Pinpoint the cell where the given text exists, returning its [x, y] midpoint coordinate. 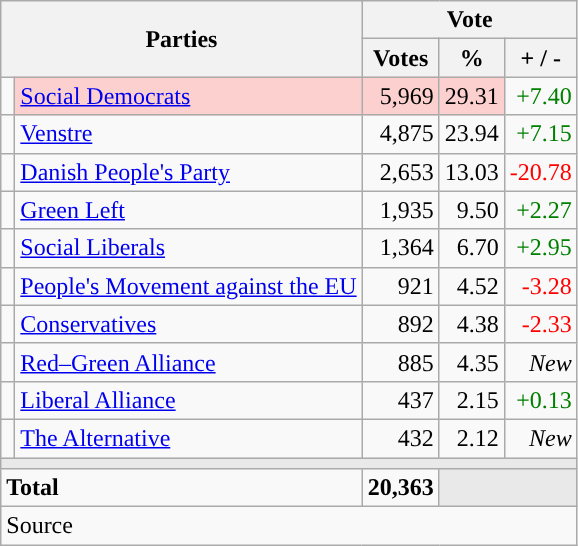
The Alternative [188, 438]
1,364 [400, 248]
Liberal Alliance [188, 400]
Red–Green Alliance [188, 362]
2,653 [400, 172]
4.35 [472, 362]
Total [182, 488]
Social Liberals [188, 248]
People's Movement against the EU [188, 286]
5,969 [400, 96]
20,363 [400, 488]
-3.28 [540, 286]
13.03 [472, 172]
23.94 [472, 134]
+0.13 [540, 400]
Parties [182, 39]
+2.95 [540, 248]
Vote [470, 20]
Venstre [188, 134]
+7.15 [540, 134]
29.31 [472, 96]
921 [400, 286]
2.12 [472, 438]
437 [400, 400]
-20.78 [540, 172]
Green Left [188, 210]
432 [400, 438]
+7.40 [540, 96]
885 [400, 362]
Source [290, 526]
4.52 [472, 286]
892 [400, 324]
4,875 [400, 134]
4.38 [472, 324]
6.70 [472, 248]
1,935 [400, 210]
Danish People's Party [188, 172]
% [472, 58]
-2.33 [540, 324]
2.15 [472, 400]
+2.27 [540, 210]
Social Democrats [188, 96]
+ / - [540, 58]
Votes [400, 58]
Conservatives [188, 324]
9.50 [472, 210]
